Identify which cell holds the provided text, then report its [x, y] central coordinate. 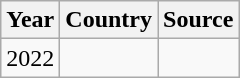
2022 [30, 58]
Source [198, 20]
Year [30, 20]
Country [109, 20]
